Return (x, y) of the center of cell containing provided text 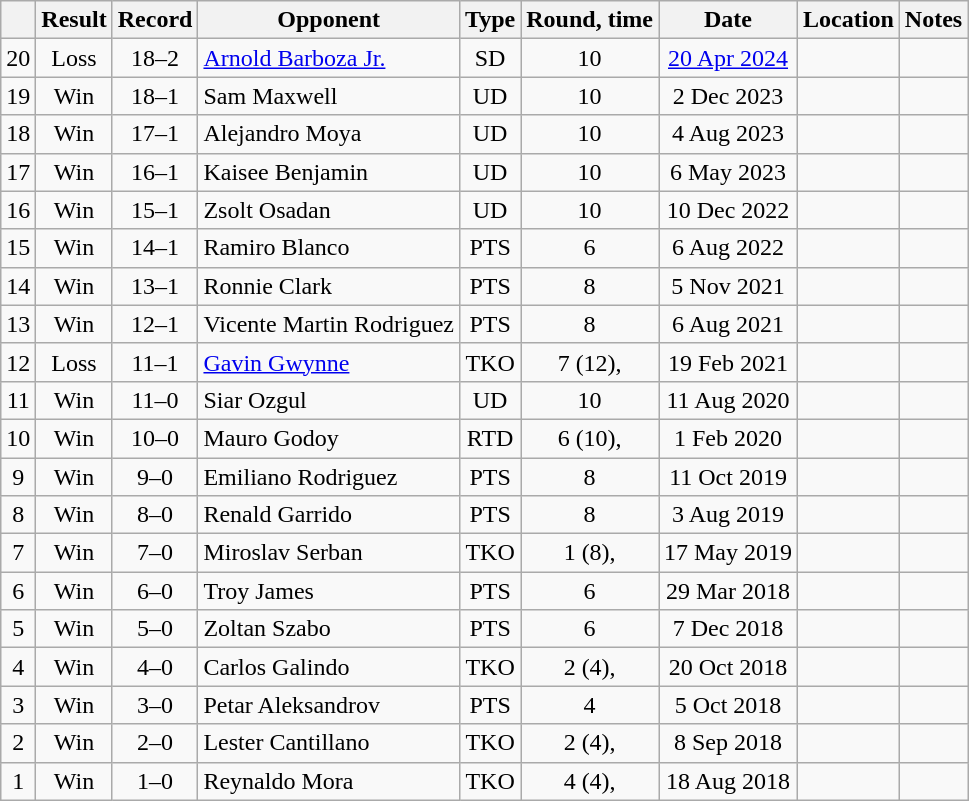
Ramiro Blanco (329, 248)
7 (18, 553)
1 (18, 781)
Location (849, 20)
2 Dec 2023 (728, 96)
Mauro Godoy (329, 438)
2 (18, 743)
18 Aug 2018 (728, 781)
11 Aug 2020 (728, 400)
SD (490, 58)
15 (18, 248)
18–1 (155, 96)
Notes (933, 20)
10 Dec 2022 (728, 210)
17 May 2019 (728, 553)
2–0 (155, 743)
14–1 (155, 248)
9 (18, 477)
4 Aug 2023 (728, 134)
Arnold Barboza Jr. (329, 58)
Carlos Galindo (329, 667)
7–0 (155, 553)
11–1 (155, 362)
5 Oct 2018 (728, 705)
Petar Aleksandrov (329, 705)
11 Oct 2019 (728, 477)
1 (8), (590, 553)
16–1 (155, 172)
13–1 (155, 286)
29 Mar 2018 (728, 591)
6 May 2023 (728, 172)
6 (10), (590, 438)
16 (18, 210)
Kaisee Benjamin (329, 172)
20 Oct 2018 (728, 667)
4 (4), (590, 781)
5 Nov 2021 (728, 286)
Alejandro Moya (329, 134)
11–0 (155, 400)
Date (728, 20)
5 (18, 629)
Type (490, 20)
Siar Ozgul (329, 400)
3 Aug 2019 (728, 515)
Ronnie Clark (329, 286)
Troy James (329, 591)
Sam Maxwell (329, 96)
8–0 (155, 515)
1–0 (155, 781)
14 (18, 286)
8 Sep 2018 (728, 743)
11 (18, 400)
10–0 (155, 438)
Round, time (590, 20)
3–0 (155, 705)
6 Aug 2022 (728, 248)
Renald Garrido (329, 515)
19 Feb 2021 (728, 362)
7 Dec 2018 (728, 629)
19 (18, 96)
5–0 (155, 629)
18 (18, 134)
Reynaldo Mora (329, 781)
6 Aug 2021 (728, 324)
18–2 (155, 58)
Lester Cantillano (329, 743)
Miroslav Serban (329, 553)
6–0 (155, 591)
7 (12), (590, 362)
RTD (490, 438)
13 (18, 324)
20 Apr 2024 (728, 58)
12–1 (155, 324)
Emiliano Rodriguez (329, 477)
Record (155, 20)
Zoltan Szabo (329, 629)
20 (18, 58)
12 (18, 362)
9–0 (155, 477)
Zsolt Osadan (329, 210)
Result (74, 20)
4–0 (155, 667)
17–1 (155, 134)
Gavin Gwynne (329, 362)
Opponent (329, 20)
3 (18, 705)
Vicente Martin Rodriguez (329, 324)
15–1 (155, 210)
17 (18, 172)
1 Feb 2020 (728, 438)
